For the text-containing cell, return its midpoint in (X, Y) coordinate format. 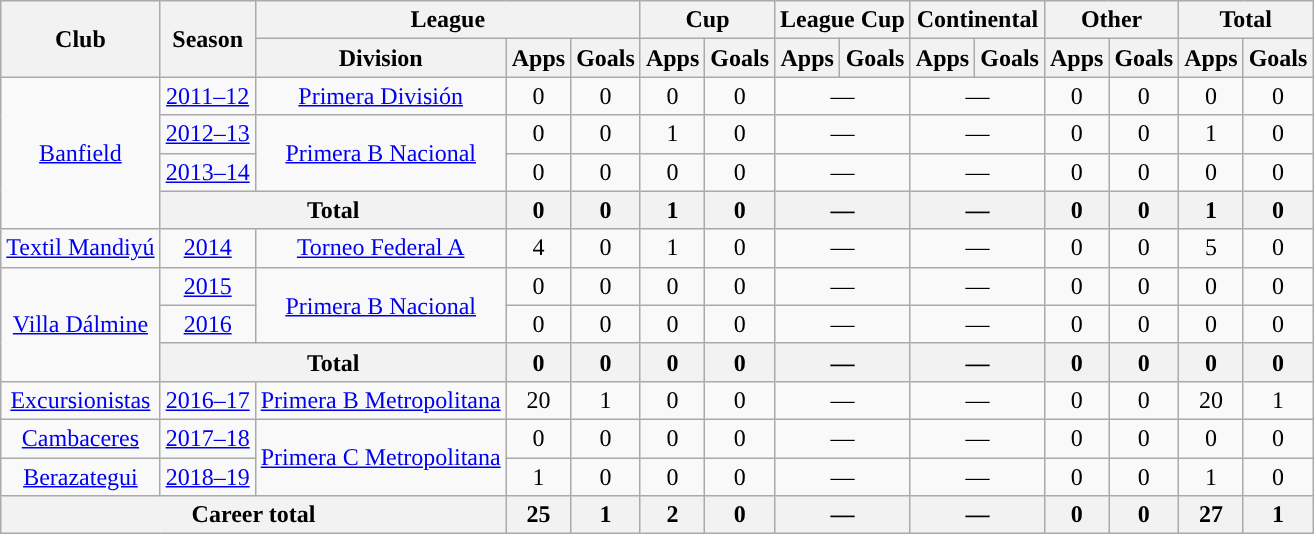
Other (1111, 20)
2 (672, 515)
Excursionistas (80, 400)
Season (208, 39)
League Cup (843, 20)
Villa Dálmine (80, 324)
2013–14 (208, 172)
2018–19 (208, 477)
League (448, 20)
2017–18 (208, 438)
25 (538, 515)
Primera División (380, 96)
Division (380, 58)
2012–13 (208, 134)
Primera B Metropolitana (380, 400)
Primera C Metropolitana (380, 457)
Career total (254, 515)
Torneo Federal A (380, 248)
5 (1211, 248)
2015 (208, 286)
27 (1211, 515)
4 (538, 248)
Banfield (80, 153)
Cambaceres (80, 438)
Continental (977, 20)
2011–12 (208, 96)
Berazategui (80, 477)
2014 (208, 248)
2016–17 (208, 400)
2016 (208, 324)
Cup (707, 20)
Textil Mandiyú (80, 248)
Club (80, 39)
